For the text-containing cell, return its midpoint in [X, Y] coordinate format. 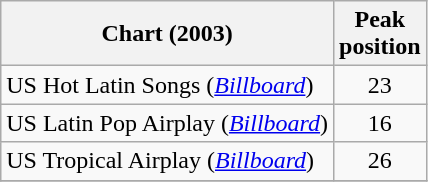
Chart (2003) [168, 34]
US Latin Pop Airplay (Billboard) [168, 123]
26 [380, 161]
16 [380, 123]
US Hot Latin Songs (Billboard) [168, 85]
Peakposition [380, 34]
US Tropical Airplay (Billboard) [168, 161]
23 [380, 85]
